Identify which cell holds the provided text, then report its (X, Y) central coordinate. 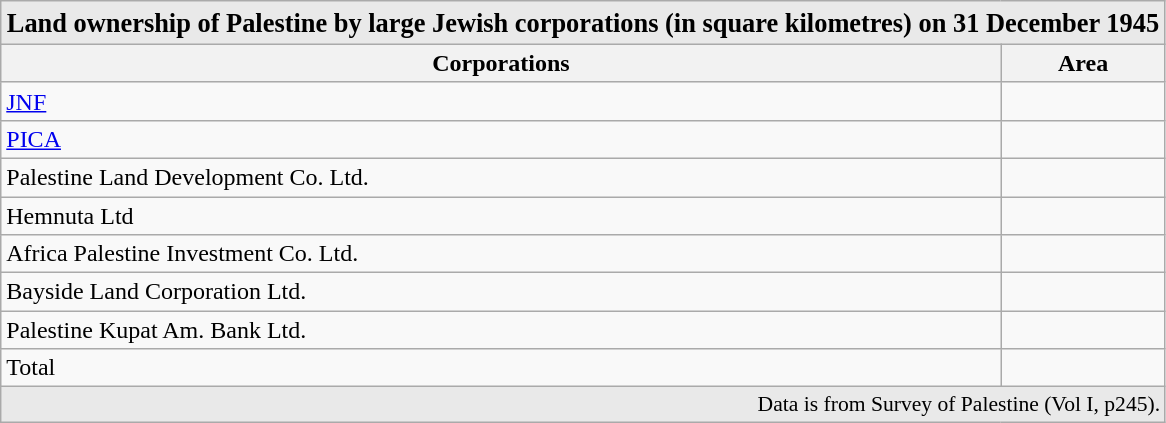
PICA (501, 139)
Area (1083, 63)
JNF (501, 101)
Bayside Land Corporation Ltd. (501, 292)
Hemnuta Ltd (501, 216)
Corporations (501, 63)
Palestine Kupat Am. Bank Ltd. (501, 330)
Data is from Survey of Palestine (Vol I, p245). (583, 405)
Land ownership of Palestine by large Jewish corporations (in square kilometres) on 31 December 1945 (583, 23)
Palestine Land Development Co. Ltd. (501, 177)
Total (501, 368)
Africa Palestine Investment Co. Ltd. (501, 254)
